For the text-containing cell, return its midpoint in (X, Y) coordinate format. 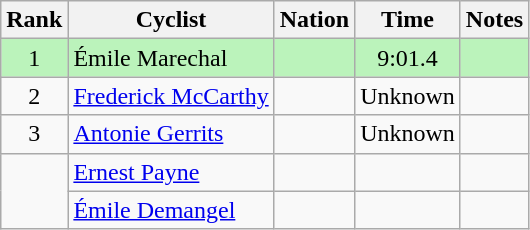
Time (408, 20)
Antonie Gerrits (171, 134)
Émile Demangel (171, 210)
1 (34, 58)
9:01.4 (408, 58)
Émile Marechal (171, 58)
2 (34, 96)
3 (34, 134)
Ernest Payne (171, 172)
Frederick McCarthy (171, 96)
Nation (314, 20)
Rank (34, 20)
Notes (494, 20)
Cyclist (171, 20)
